Provide the (X, Y) coordinate of the cell's center where the given text is located.  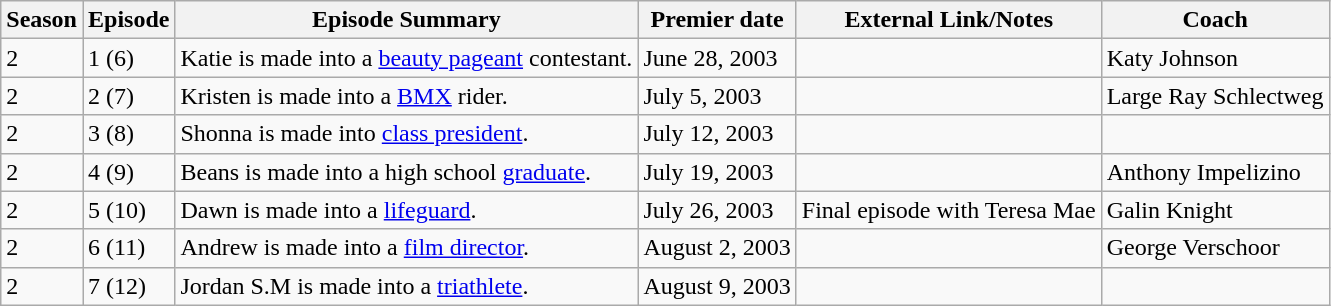
Coach (1215, 20)
Shonna is made into class president. (406, 134)
Andrew is made into a film director. (406, 248)
7 (12) (128, 286)
6 (11) (128, 248)
July 5, 2003 (717, 96)
July 26, 2003 (717, 210)
Episode Summary (406, 20)
Katie is made into a beauty pageant contestant. (406, 58)
June 28, 2003 (717, 58)
2 (7) (128, 96)
External Link/Notes (948, 20)
Galin Knight (1215, 210)
July 19, 2003 (717, 172)
August 9, 2003 (717, 286)
Premier date (717, 20)
Large Ray Schlectweg (1215, 96)
Jordan S.M is made into a triathlete. (406, 286)
5 (10) (128, 210)
Season (42, 20)
3 (8) (128, 134)
George Verschoor (1215, 248)
Katy Johnson (1215, 58)
1 (6) (128, 58)
August 2, 2003 (717, 248)
Beans is made into a high school graduate. (406, 172)
4 (9) (128, 172)
Final episode with Teresa Mae (948, 210)
Episode (128, 20)
July 12, 2003 (717, 134)
Anthony Impelizino (1215, 172)
Kristen is made into a BMX rider. (406, 96)
Dawn is made into a lifeguard. (406, 210)
